From the cell containing the given text, extract its center point as [x, y] coordinate. 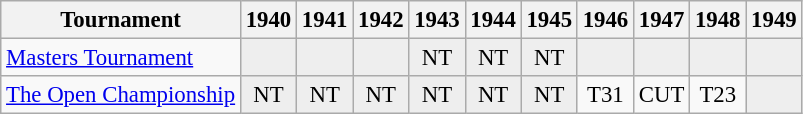
1941 [325, 20]
Tournament [121, 20]
1943 [437, 20]
T31 [605, 95]
1949 [774, 20]
1942 [381, 20]
T23 [718, 95]
Masters Tournament [121, 58]
1947 [661, 20]
1945 [549, 20]
The Open Championship [121, 95]
CUT [661, 95]
1946 [605, 20]
1940 [268, 20]
1944 [493, 20]
1948 [718, 20]
